For the text-containing cell, return its midpoint in [X, Y] coordinate format. 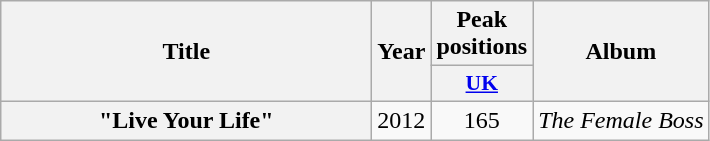
Title [186, 52]
2012 [402, 120]
The Female Boss [621, 120]
165 [482, 120]
Year [402, 52]
Peak positions [482, 34]
Album [621, 52]
UK [482, 84]
"Live Your Life" [186, 120]
